Search for the cell housing the specified text and yield its (x, y) center coordinate. 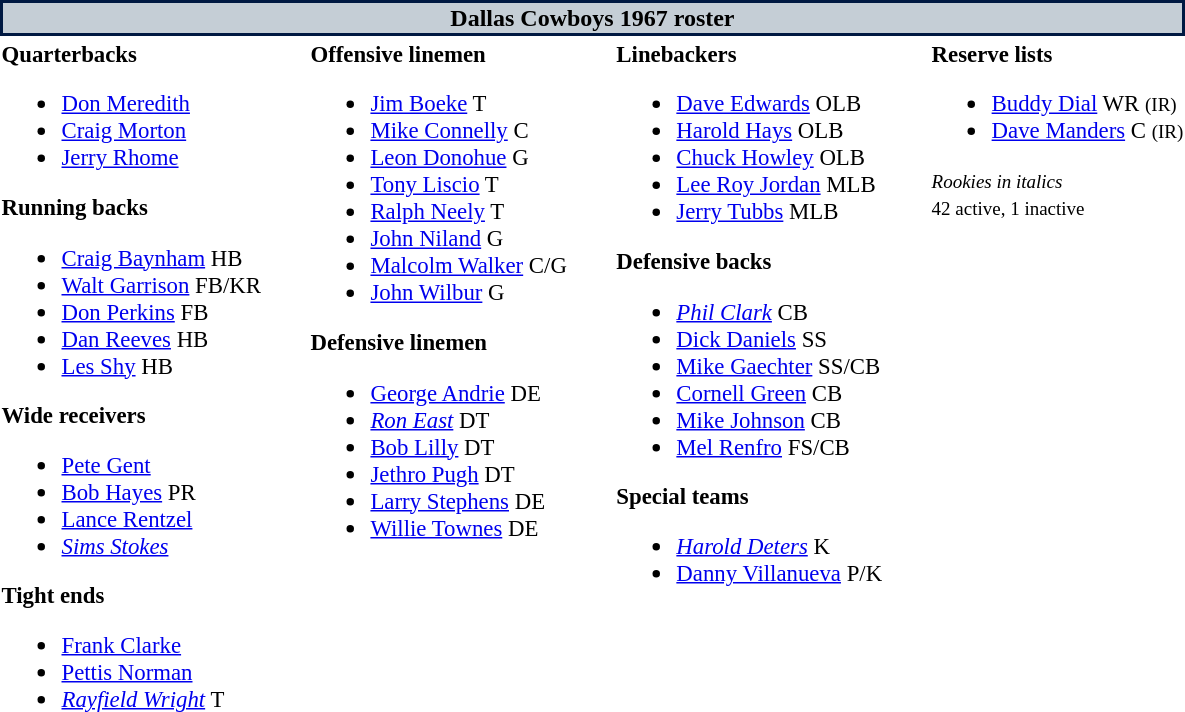
Dallas Cowboys 1967 roster (592, 18)
